From the cell containing the given text, extract its center point as [X, Y] coordinate. 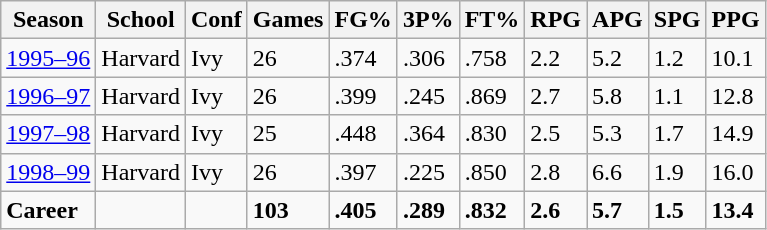
.397 [363, 172]
1995–96 [48, 58]
SPG [677, 20]
.306 [428, 58]
13.4 [736, 210]
.448 [363, 134]
12.8 [736, 96]
10.1 [736, 58]
3P% [428, 20]
5.3 [618, 134]
1.2 [677, 58]
6.6 [618, 172]
1.7 [677, 134]
2.2 [556, 58]
Conf [217, 20]
APG [618, 20]
Games [288, 20]
FT% [492, 20]
2.6 [556, 210]
.289 [428, 210]
.399 [363, 96]
.850 [492, 172]
.364 [428, 134]
5.2 [618, 58]
.245 [428, 96]
2.8 [556, 172]
5.7 [618, 210]
Career [48, 210]
.225 [428, 172]
PPG [736, 20]
.758 [492, 58]
School [141, 20]
Season [48, 20]
FG% [363, 20]
2.5 [556, 134]
.830 [492, 134]
103 [288, 210]
.832 [492, 210]
1.9 [677, 172]
.374 [363, 58]
25 [288, 134]
1998–99 [48, 172]
1996–97 [48, 96]
1.5 [677, 210]
.405 [363, 210]
5.8 [618, 96]
1.1 [677, 96]
2.7 [556, 96]
14.9 [736, 134]
.869 [492, 96]
1997–98 [48, 134]
RPG [556, 20]
16.0 [736, 172]
